Return the [X, Y] coordinate for the center point of the cell that contains the specified text.  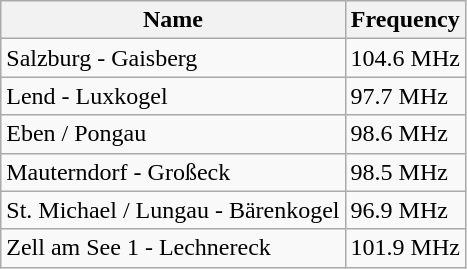
Frequency [405, 20]
St. Michael / Lungau - Bärenkogel [173, 210]
Name [173, 20]
97.7 MHz [405, 96]
Salzburg - Gaisberg [173, 58]
104.6 MHz [405, 58]
Mauterndorf - Großeck [173, 172]
98.5 MHz [405, 172]
96.9 MHz [405, 210]
101.9 MHz [405, 248]
Eben / Pongau [173, 134]
Zell am See 1 - Lechnereck [173, 248]
Lend - Luxkogel [173, 96]
98.6 MHz [405, 134]
